Search for the cell housing the specified text and yield its (X, Y) center coordinate. 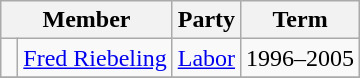
1996–2005 (300, 58)
Party (206, 20)
Member (86, 20)
Term (300, 20)
Fred Riebeling (95, 58)
Labor (206, 58)
